Locate the cell with the specified text and output its [X, Y] center coordinate. 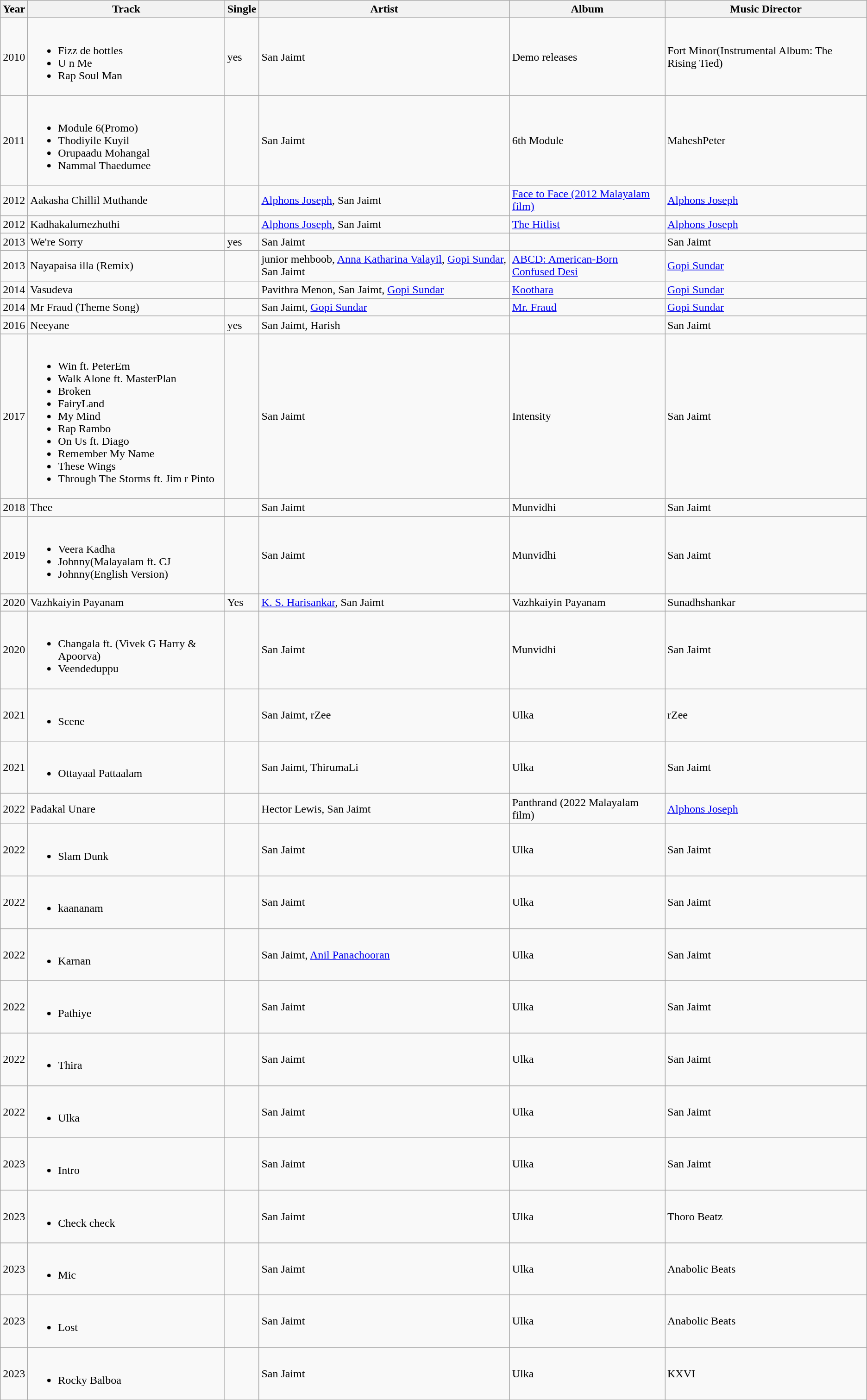
Yes [242, 603]
Year [14, 9]
ABCD: American-Born Confused Desi [587, 266]
Module 6(Promo)Thodiyile KuyilOrupaadu MohangalNammal Thaedumee [126, 140]
rZee [766, 715]
2018 [14, 507]
Slam Dunk [126, 850]
Nayapaisa illa (Remix) [126, 266]
Mr. Fraud [587, 307]
6th Module [587, 140]
Lost [126, 1321]
2016 [14, 325]
Single [242, 9]
Intensity [587, 416]
Thira [126, 1059]
Track [126, 9]
Music Director [766, 9]
Check check [126, 1217]
We're Sorry [126, 242]
Thoro Beatz [766, 1217]
Sunadhshankar [766, 603]
Fizz de bottlesU n MeRap Soul Man [126, 57]
Win ft. PeterEmWalk Alone ft. MasterPlanBrokenFairyLandMy MindRap RamboOn Us ft. DiagoRemember My NameThese WingsThrough The Storms ft. Jim r Pinto [126, 416]
Kadhakalumezhuthi [126, 224]
Veera KadhaJohnny(Malayalam ft. CJJohnny(English Version) [126, 555]
Pathiye [126, 1007]
Intro [126, 1164]
Artist [384, 9]
K. S. Harisankar, San Jaimt [384, 603]
Fort Minor(Instrumental Album: The Rising Tied) [766, 57]
Face to Face (2012 Malayalam film) [587, 200]
The Hitlist [587, 224]
San Jaimt, Harish [384, 325]
MaheshPeter [766, 140]
Pavithra Menon, San Jaimt, Gopi Sundar [384, 290]
Vasudeva [126, 290]
KXVI [766, 1373]
2011 [14, 140]
Rocky Balboa [126, 1373]
San Jaimt, ThirumaLi [384, 767]
Hector Lewis, San Jaimt [384, 809]
junior mehboob, Anna Katharina Valayil, Gopi Sundar, San Jaimt [384, 266]
Mic [126, 1268]
2010 [14, 57]
Aakasha Chillil Muthande [126, 200]
Mr Fraud (Theme Song) [126, 307]
San Jaimt, rZee [384, 715]
Karnan [126, 954]
Koothara [587, 290]
Demo releases [587, 57]
2017 [14, 416]
2019 [14, 555]
Thee [126, 507]
San Jaimt, Anil Panachooran [384, 954]
Ottayaal Pattaalam [126, 767]
Padakal Unare [126, 809]
Scene [126, 715]
Neeyane [126, 325]
San Jaimt, Gopi Sundar [384, 307]
kaananam [126, 902]
Panthrand (2022 Malayalam film) [587, 809]
Album [587, 9]
Changala ft. (Vivek G Harry & Apoorva)Veendeduppu [126, 650]
